Locate the cell with the specified text and output its [X, Y] center coordinate. 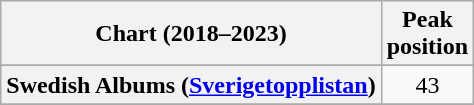
43 [427, 85]
Swedish Albums (Sverigetopplistan) [191, 85]
Peak position [427, 34]
Chart (2018–2023) [191, 34]
